Detect which cell encompasses the target text, then output its [x, y] center coordinate. 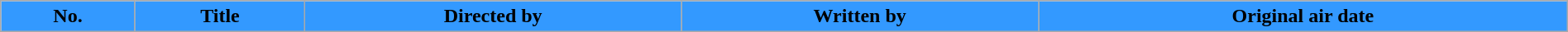
Directed by [493, 16]
Written by [860, 16]
Original air date [1303, 16]
Title [220, 16]
No. [68, 16]
